Return the (x, y) coordinate for the center point of the cell that contains the specified text.  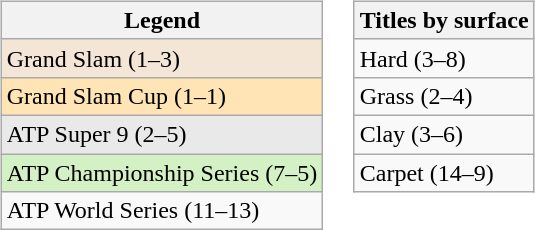
Grass (2–4) (444, 96)
ATP World Series (11–13) (162, 211)
ATP Championship Series (7–5) (162, 173)
Grand Slam Cup (1–1) (162, 96)
Grand Slam (1–3) (162, 58)
ATP Super 9 (2–5) (162, 134)
Carpet (14–9) (444, 173)
Clay (3–6) (444, 134)
Titles by surface (444, 20)
Hard (3–8) (444, 58)
Legend (162, 20)
